Return [x, y] of the center of cell containing provided text 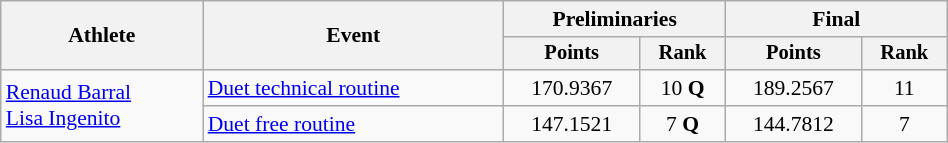
7 Q [683, 124]
Duet technical routine [354, 88]
Final [837, 19]
147.1521 [572, 124]
7 [904, 124]
Athlete [102, 36]
Duet free routine [354, 124]
144.7812 [794, 124]
Event [354, 36]
170.9367 [572, 88]
Renaud Barral Lisa Ingenito [102, 106]
11 [904, 88]
Preliminaries [615, 19]
189.2567 [794, 88]
10 Q [683, 88]
